Scan for the cell matching the given text and deliver its (x, y) coordinate at center. 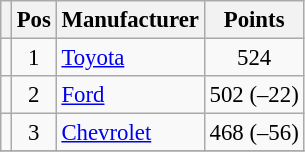
Manufacturer (130, 20)
Pos (34, 20)
2 (34, 95)
468 (–56) (254, 133)
Chevrolet (130, 133)
Points (254, 20)
502 (–22) (254, 95)
Toyota (130, 58)
Ford (130, 95)
524 (254, 58)
3 (34, 133)
1 (34, 58)
